Detect which cell encompasses the target text, then output its [X, Y] center coordinate. 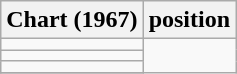
Chart (1967) [72, 20]
position [189, 20]
